Output the (X, Y) coordinate of the center of the cell containing the given text.  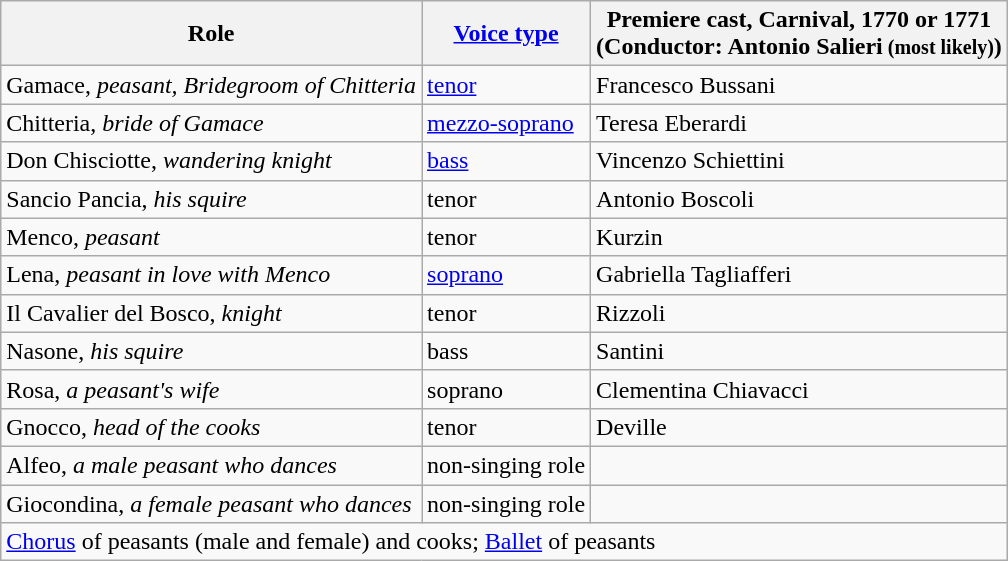
mezzo-soprano (506, 123)
Santini (800, 351)
Sancio Pancia, his squire (212, 199)
Menco, peasant (212, 237)
Gnocco, head of the cooks (212, 427)
Kurzin (800, 237)
Clementina Chiavacci (800, 389)
Gabriella Tagliafferi (800, 275)
Role (212, 34)
Francesco Bussani (800, 85)
Lena, peasant in love with Menco (212, 275)
Rizzoli (800, 313)
Premiere cast, Carnival, 1770 or 1771(Conductor: Antonio Salieri (most likely)) (800, 34)
Il Cavalier del Bosco, knight (212, 313)
Deville (800, 427)
Giocondina, a female peasant who dances (212, 503)
Alfeo, a male peasant who dances (212, 465)
Teresa Eberardi (800, 123)
Don Chisciotte, wandering knight (212, 161)
Rosa, a peasant's wife (212, 389)
Gamace, peasant, Bridegroom of Chitteria (212, 85)
Antonio Boscoli (800, 199)
Vincenzo Schiettini (800, 161)
Voice type (506, 34)
Chitteria, bride of Gamace (212, 123)
Nasone, his squire (212, 351)
Chorus of peasants (male and female) and cooks; Ballet of peasants (504, 542)
